Locate the cell with the specified text and output its [X, Y] center coordinate. 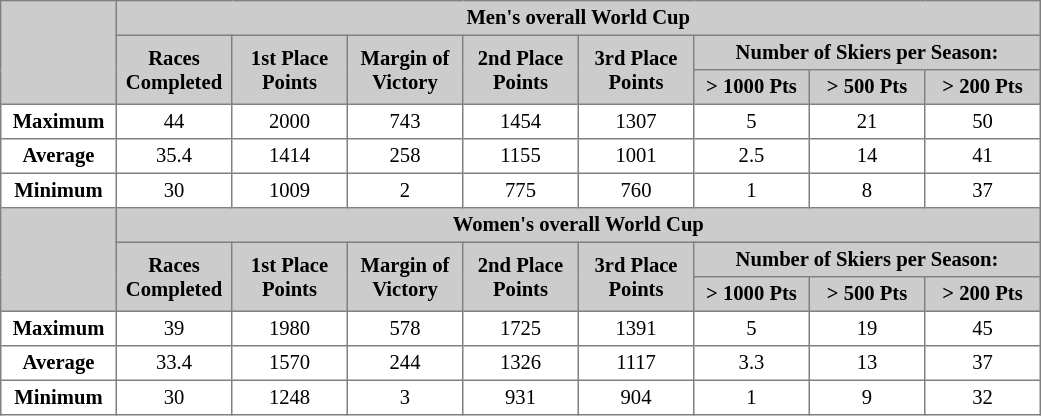
1454 [521, 121]
44 [174, 121]
32 [983, 397]
1307 [636, 121]
1155 [521, 156]
50 [983, 121]
775 [521, 190]
8 [867, 190]
1248 [290, 397]
39 [174, 328]
2000 [290, 121]
258 [405, 156]
931 [521, 397]
13 [867, 363]
2 [405, 190]
1001 [636, 156]
35.4 [174, 156]
1414 [290, 156]
2.5 [752, 156]
743 [405, 121]
904 [636, 397]
1117 [636, 363]
9 [867, 397]
1391 [636, 328]
14 [867, 156]
Men's overall World Cup [578, 18]
760 [636, 190]
33.4 [174, 363]
3 [405, 397]
1725 [521, 328]
578 [405, 328]
45 [983, 328]
19 [867, 328]
Women's overall World Cup [578, 225]
1980 [290, 328]
1009 [290, 190]
244 [405, 363]
1326 [521, 363]
21 [867, 121]
1570 [290, 363]
41 [983, 156]
3.3 [752, 363]
